Provide the [X, Y] coordinate of the cell's center where the given text is located.  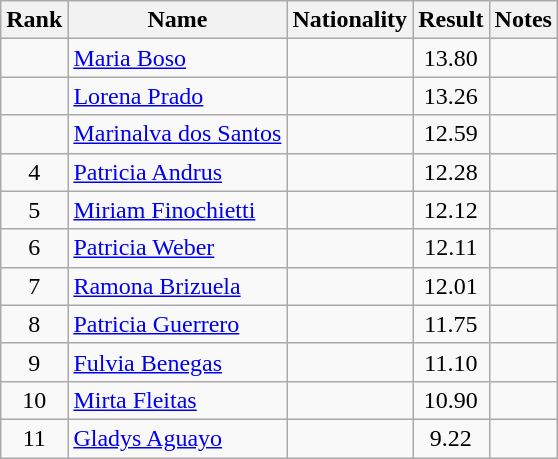
7 [34, 286]
9 [34, 362]
Miriam Finochietti [178, 210]
12.11 [451, 248]
Nationality [350, 20]
13.80 [451, 58]
Name [178, 20]
5 [34, 210]
Result [451, 20]
Patricia Guerrero [178, 324]
Patricia Weber [178, 248]
12.59 [451, 134]
12.12 [451, 210]
Notes [523, 20]
8 [34, 324]
Fulvia Benegas [178, 362]
Patricia Andrus [178, 172]
10.90 [451, 400]
12.28 [451, 172]
Mirta Fleitas [178, 400]
4 [34, 172]
Rank [34, 20]
Maria Boso [178, 58]
10 [34, 400]
Marinalva dos Santos [178, 134]
11.10 [451, 362]
Gladys Aguayo [178, 438]
11 [34, 438]
6 [34, 248]
Lorena Prado [178, 96]
9.22 [451, 438]
12.01 [451, 286]
Ramona Brizuela [178, 286]
13.26 [451, 96]
11.75 [451, 324]
